Identify which cell holds the provided text, then report its [X, Y] central coordinate. 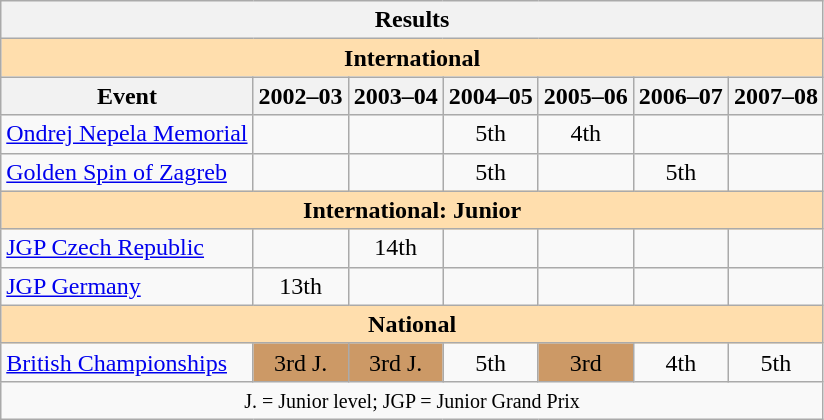
Golden Spin of Zagreb [127, 172]
Ondrej Nepela Memorial [127, 134]
2003–04 [396, 96]
2002–03 [300, 96]
13th [300, 286]
JGP Germany [127, 286]
JGP Czech Republic [127, 248]
British Championships [127, 362]
2004–05 [490, 96]
2006–07 [680, 96]
3rd [586, 362]
National [412, 324]
Results [412, 20]
International [412, 58]
International: Junior [412, 210]
J. = Junior level; JGP = Junior Grand Prix [412, 400]
2005–06 [586, 96]
14th [396, 248]
Event [127, 96]
2007–08 [776, 96]
